Return (x, y) of the center of cell containing provided text 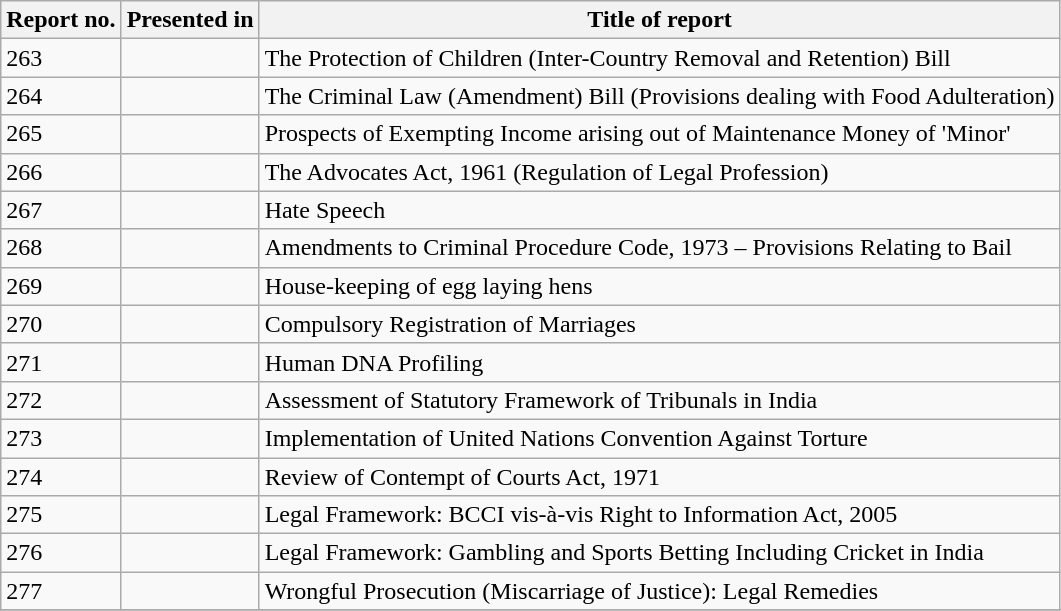
267 (61, 210)
Compulsory Registration of Marriages (660, 324)
Wrongful Prosecution (Miscarriage of Justice): Legal Remedies (660, 591)
Implementation of United Nations Convention Against Torture (660, 438)
Report no. (61, 20)
Amendments to Criminal Procedure Code, 1973 – Provisions Relating to Bail (660, 248)
275 (61, 515)
276 (61, 553)
Legal Framework: BCCI vis-à-vis Right to Information Act, 2005 (660, 515)
264 (61, 96)
The Criminal Law (Amendment) Bill (Provisions dealing with Food Adulteration) (660, 96)
268 (61, 248)
House-keeping of egg laying hens (660, 286)
Human DNA Profiling (660, 362)
273 (61, 438)
Assessment of Statutory Framework of Tribunals in India (660, 400)
Title of report (660, 20)
Hate Speech (660, 210)
266 (61, 172)
263 (61, 58)
274 (61, 477)
The Advocates Act, 1961 (Regulation of Legal Profession) (660, 172)
Prospects of Exempting Income arising out of Maintenance Money of 'Minor' (660, 134)
Legal Framework: Gambling and Sports Betting Including Cricket in India (660, 553)
The Protection of Children (Inter-Country Removal and Retention) Bill (660, 58)
272 (61, 400)
270 (61, 324)
269 (61, 286)
Review of Contempt of Courts Act, 1971 (660, 477)
277 (61, 591)
Presented in (190, 20)
271 (61, 362)
265 (61, 134)
